Capture the cell that displays the provided text and extract its [x, y] central coordinate. 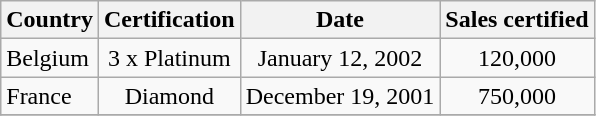
Belgium [50, 58]
Diamond [169, 96]
January 12, 2002 [340, 58]
Sales certified [517, 20]
750,000 [517, 96]
Certification [169, 20]
Country [50, 20]
December 19, 2001 [340, 96]
120,000 [517, 58]
France [50, 96]
3 x Platinum [169, 58]
Date [340, 20]
